Pinpoint the cell where the given text exists, returning its [x, y] midpoint coordinate. 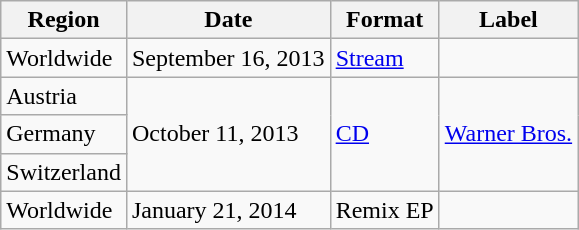
October 11, 2013 [228, 134]
CD [384, 134]
Stream [384, 58]
January 21, 2014 [228, 210]
Region [64, 20]
Germany [64, 134]
Remix EP [384, 210]
Label [508, 20]
Format [384, 20]
Switzerland [64, 172]
September 16, 2013 [228, 58]
Warner Bros. [508, 134]
Austria [64, 96]
Date [228, 20]
